Provide the [X, Y] coordinate of the cell's center where the given text is located.  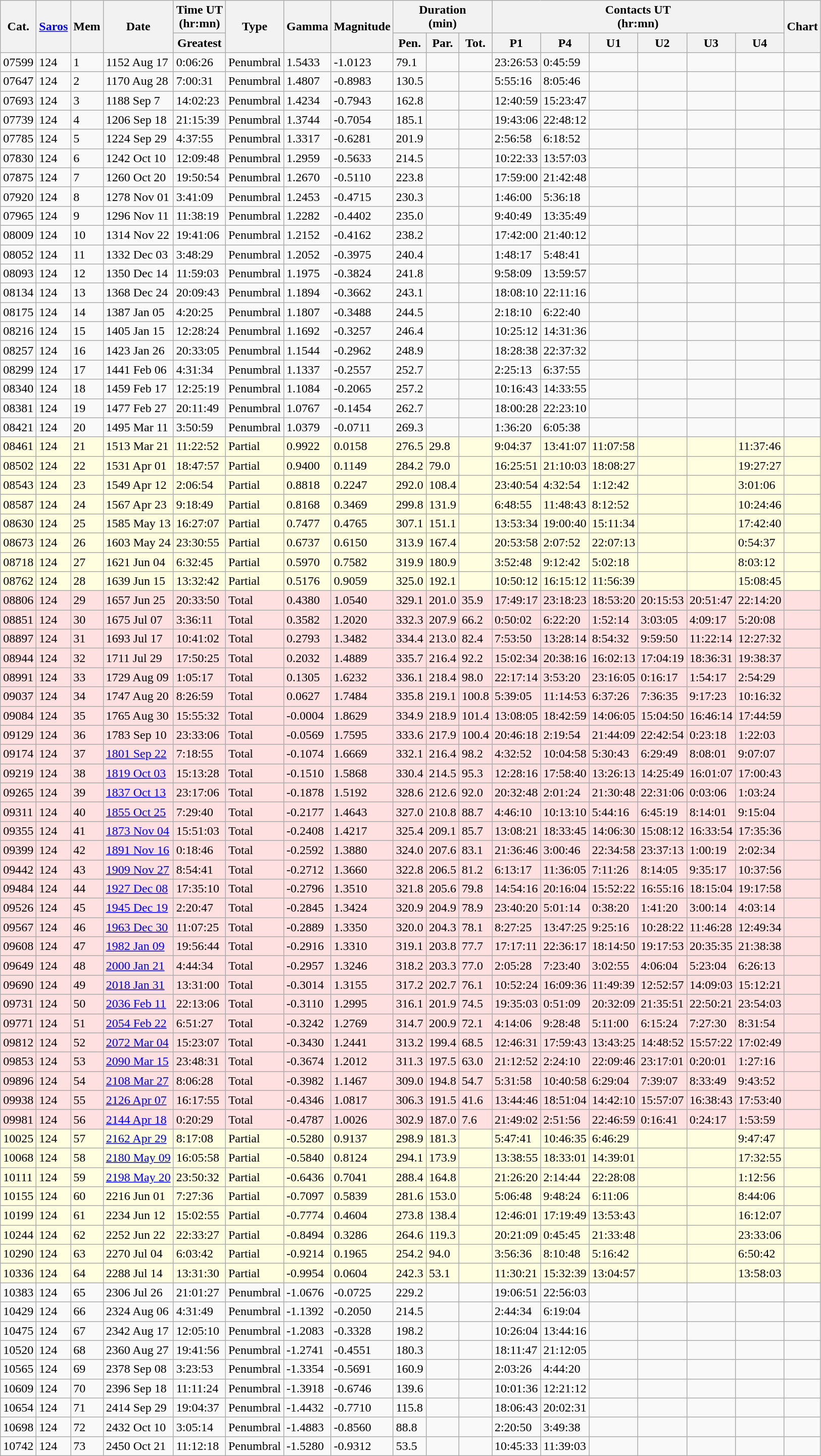
-0.2177 [308, 812]
09771 [18, 1023]
Time UT(hr:mn) [199, 17]
1.2453 [308, 196]
0.6150 [362, 542]
1621 Jun 04 [138, 562]
273.8 [409, 1216]
Pen. [409, 43]
17 [87, 370]
09355 [18, 831]
59 [87, 1177]
-0.6746 [362, 1388]
276.5 [409, 446]
1837 Oct 13 [138, 792]
0.3582 [308, 620]
17:44:59 [760, 716]
2144 Apr 18 [138, 1119]
11:56:39 [613, 581]
10520 [18, 1350]
0:20:01 [711, 1062]
19:41:56 [199, 1350]
1693 Jul 17 [138, 639]
2378 Sep 08 [138, 1369]
52 [87, 1042]
319.1 [409, 946]
15:02:55 [199, 1216]
17:49:17 [516, 600]
-0.0725 [362, 1292]
8:08:01 [711, 754]
10:04:58 [565, 754]
5:02:18 [613, 562]
1603 May 24 [138, 542]
1:54:17 [711, 677]
21:36:46 [516, 850]
1.2282 [308, 216]
19:56:44 [199, 946]
45 [87, 908]
08543 [18, 485]
7:27:30 [711, 1023]
15:57:22 [711, 1042]
1.3880 [362, 850]
-1.0123 [362, 62]
77.0 [475, 966]
10:46:35 [565, 1138]
333.6 [409, 735]
1.3246 [362, 966]
9:40:49 [516, 216]
07830 [18, 158]
6:32:45 [199, 562]
18:14:50 [613, 946]
23:26:53 [516, 62]
7:53:50 [516, 639]
57 [87, 1138]
1.4889 [362, 658]
1.4217 [362, 831]
5:48:41 [565, 254]
3:01:06 [760, 485]
11:49:39 [613, 985]
6:37:26 [613, 696]
09608 [18, 946]
14:39:01 [613, 1158]
1855 Oct 25 [138, 812]
17:59:00 [516, 177]
-0.5280 [308, 1138]
1206 Sep 18 [138, 120]
7:00:31 [199, 81]
22:14:20 [760, 600]
21:01:27 [199, 1292]
2252 Jun 22 [138, 1235]
9:48:24 [565, 1196]
6:45:19 [662, 812]
37 [87, 754]
22:33:27 [199, 1235]
77.7 [475, 946]
11:07:58 [613, 446]
11:14:53 [565, 696]
8:54:32 [613, 639]
56 [87, 1119]
1.2152 [308, 235]
22:50:21 [711, 1004]
10429 [18, 1312]
0.1305 [308, 677]
4:46:10 [516, 812]
9:35:17 [711, 869]
19:41:06 [199, 235]
4:31:34 [199, 370]
19:50:54 [199, 177]
P4 [565, 43]
8:05:46 [565, 81]
4:20:25 [199, 312]
3:48:29 [199, 254]
5:06:48 [516, 1196]
6:51:27 [199, 1023]
68 [87, 1350]
10:16:43 [516, 389]
08461 [18, 446]
2018 Jan 31 [138, 985]
13:47:25 [565, 927]
1224 Sep 29 [138, 139]
08093 [18, 274]
5:31:58 [516, 1081]
16:17:55 [199, 1100]
0.0604 [362, 1273]
199.4 [443, 1042]
79.1 [409, 62]
62 [87, 1235]
74.5 [475, 1004]
1.2959 [308, 158]
2:19:54 [565, 735]
13:28:14 [565, 639]
14:06:05 [613, 716]
09731 [18, 1004]
19:38:37 [760, 658]
1.3482 [362, 639]
22:36:17 [565, 946]
10565 [18, 1369]
9:07:07 [760, 754]
306.3 [409, 1100]
68.5 [475, 1042]
08257 [18, 350]
Duration(min) [443, 17]
20:32:09 [613, 1004]
2216 Jun 01 [138, 1196]
2:06:54 [199, 485]
240.4 [409, 254]
08851 [18, 620]
20:02:31 [565, 1408]
10742 [18, 1446]
12:05:10 [199, 1331]
10698 [18, 1427]
1296 Nov 11 [138, 216]
10 [87, 235]
2450 Oct 21 [138, 1446]
2 [87, 81]
1.3660 [362, 869]
209.1 [443, 831]
18:36:31 [711, 658]
-0.3674 [308, 1062]
U4 [760, 43]
78.1 [475, 927]
2432 Oct 10 [138, 1427]
20:33:05 [199, 350]
58 [87, 1158]
23:54:03 [760, 1004]
17:42:40 [760, 523]
1.2995 [362, 1004]
32 [87, 658]
313.2 [409, 1042]
4:44:20 [565, 1369]
-1.1392 [308, 1312]
2054 Feb 22 [138, 1023]
1423 Jan 26 [138, 350]
15:11:34 [613, 523]
16:05:58 [199, 1158]
203.3 [443, 966]
18:00:28 [516, 408]
1495 Mar 11 [138, 427]
1909 Nov 27 [138, 869]
79.0 [443, 466]
262.7 [409, 408]
13:53:43 [613, 1216]
21:38:38 [760, 946]
1.5868 [362, 773]
298.9 [409, 1138]
131.9 [443, 504]
23:37:13 [662, 850]
302.9 [409, 1119]
10:01:36 [516, 1388]
18:06:43 [516, 1408]
3:05:14 [199, 1427]
08421 [18, 427]
4:14:06 [516, 1023]
14 [87, 312]
72.1 [475, 1023]
6 [87, 158]
0.3469 [362, 504]
7:23:40 [565, 966]
16:01:07 [711, 773]
223.8 [409, 177]
212.6 [443, 792]
5:44:16 [613, 812]
1.5433 [308, 62]
241.8 [409, 274]
-0.3014 [308, 985]
332.3 [409, 620]
22:07:13 [613, 542]
-0.9214 [308, 1254]
2342 Aug 17 [138, 1331]
153.0 [443, 1196]
Tot. [475, 43]
23:40:20 [516, 908]
9:47:47 [760, 1138]
-0.0569 [308, 735]
6:03:42 [199, 1254]
6:13:17 [516, 869]
09938 [18, 1100]
10475 [18, 1331]
5:11:00 [613, 1023]
76.1 [475, 985]
1242 Oct 10 [138, 158]
5:47:41 [516, 1138]
41 [87, 831]
269.3 [409, 427]
6:22:40 [565, 312]
08502 [18, 466]
332.1 [409, 754]
204.9 [443, 908]
1.4807 [308, 81]
-0.3982 [308, 1081]
21:42:48 [565, 177]
-0.2557 [362, 370]
16:09:36 [565, 985]
7:11:26 [613, 869]
317.2 [409, 985]
-0.7774 [308, 1216]
0:03:06 [711, 792]
-0.4787 [308, 1119]
1927 Dec 08 [138, 889]
9:59:50 [662, 639]
-0.2592 [308, 850]
10199 [18, 1216]
-0.2408 [308, 831]
8:44:06 [760, 1196]
07739 [18, 120]
8:06:28 [199, 1081]
-0.5633 [362, 158]
1982 Jan 09 [138, 946]
23 [87, 485]
0.9059 [362, 581]
10383 [18, 1292]
2:02:34 [760, 850]
7.6 [475, 1119]
9:28:48 [565, 1023]
2306 Jul 26 [138, 1292]
30 [87, 620]
08944 [18, 658]
325.0 [409, 581]
10155 [18, 1196]
3:49:38 [565, 1427]
83.1 [475, 850]
5:23:04 [711, 966]
4:44:34 [199, 966]
21:10:03 [565, 466]
314.7 [409, 1023]
1.2670 [308, 177]
2414 Sep 29 [138, 1408]
82.4 [475, 639]
16:12:07 [760, 1216]
1477 Feb 27 [138, 408]
47 [87, 946]
70 [87, 1388]
1.1467 [362, 1081]
8:27:25 [516, 927]
151.1 [443, 523]
63.0 [475, 1062]
20:11:49 [199, 408]
6:46:29 [613, 1138]
66 [87, 1312]
8:31:54 [760, 1023]
39 [87, 792]
09084 [18, 716]
24 [87, 504]
139.6 [409, 1388]
Mem [87, 26]
43 [87, 869]
1891 Nov 16 [138, 850]
10:28:22 [662, 927]
3 [87, 101]
13 [87, 293]
6:29:49 [662, 754]
2108 Mar 27 [138, 1081]
20:32:48 [516, 792]
17:35:10 [199, 889]
192.1 [443, 581]
17:58:40 [565, 773]
1.0540 [362, 600]
12:28:24 [199, 331]
18:28:38 [516, 350]
218.4 [443, 677]
-1.3918 [308, 1388]
18:53:20 [613, 600]
-0.8983 [362, 81]
22:11:16 [565, 293]
9:43:52 [760, 1081]
1765 Aug 30 [138, 716]
22:23:10 [565, 408]
2:54:29 [760, 677]
15:08:12 [662, 831]
15 [87, 331]
5:30:43 [613, 754]
-0.4162 [362, 235]
16 [87, 350]
07785 [18, 139]
4:31:49 [199, 1312]
0.9137 [362, 1138]
10:40:58 [565, 1081]
2036 Feb 11 [138, 1004]
21:12:52 [516, 1062]
6:11:06 [613, 1196]
7 [87, 177]
1.3510 [362, 889]
180.3 [409, 1350]
313.9 [409, 542]
-0.2916 [308, 946]
1801 Sep 22 [138, 754]
61 [87, 1216]
167.4 [443, 542]
60 [87, 1196]
13:32:42 [199, 581]
1:27:16 [760, 1062]
2270 Jul 04 [138, 1254]
3:53:20 [565, 677]
254.2 [409, 1254]
-0.8560 [362, 1427]
1405 Jan 15 [138, 331]
22:28:08 [613, 1177]
-0.2050 [362, 1312]
3:52:48 [516, 562]
10654 [18, 1408]
12:25:19 [199, 389]
-0.2065 [362, 389]
11:07:25 [199, 927]
1963 Dec 30 [138, 927]
17:19:49 [565, 1216]
36 [87, 735]
1260 Oct 20 [138, 177]
19:35:03 [516, 1004]
07647 [18, 81]
10025 [18, 1138]
-0.7097 [308, 1196]
335.8 [409, 696]
1873 Nov 04 [138, 831]
194.8 [443, 1081]
08673 [18, 542]
213.0 [443, 639]
10:13:10 [565, 812]
13:26:13 [613, 773]
191.5 [443, 1100]
318.2 [409, 966]
8:12:52 [613, 504]
0.0158 [362, 446]
246.4 [409, 331]
119.3 [443, 1235]
65 [87, 1292]
1.1084 [308, 389]
19:27:27 [760, 466]
327.0 [409, 812]
11:39:03 [565, 1446]
1170 Aug 28 [138, 81]
-0.3257 [362, 331]
3:50:59 [199, 427]
13:38:55 [516, 1158]
2180 May 09 [138, 1158]
11 [87, 254]
26 [87, 542]
17:00:43 [760, 773]
-0.5840 [308, 1158]
292.0 [409, 485]
Cat. [18, 26]
1.0379 [308, 427]
15:23:07 [199, 1042]
16:25:51 [516, 466]
46 [87, 927]
Gamma [308, 26]
7:39:07 [662, 1081]
3:00:46 [565, 850]
-0.2889 [308, 927]
16:38:43 [711, 1100]
-1.2741 [308, 1350]
1:22:03 [760, 735]
0.7041 [362, 1177]
1:12:42 [613, 485]
14:54:16 [516, 889]
-0.5110 [362, 177]
09981 [18, 1119]
0.7477 [308, 523]
13:53:34 [516, 523]
18:08:27 [613, 466]
12:27:32 [760, 639]
-0.0711 [362, 427]
1441 Feb 06 [138, 370]
-0.1510 [308, 773]
0:24:17 [711, 1119]
23:16:05 [613, 677]
0.1965 [362, 1254]
1.1975 [308, 274]
15:04:50 [662, 716]
23:30:55 [199, 542]
15:12:21 [760, 985]
335.7 [409, 658]
10:45:33 [516, 1446]
181.3 [443, 1138]
18:51:04 [565, 1100]
0:16:17 [662, 677]
320.9 [409, 908]
202.7 [443, 985]
1278 Nov 01 [138, 196]
0:45:45 [565, 1235]
-0.3242 [308, 1023]
3:56:36 [516, 1254]
-0.3328 [362, 1331]
1.1807 [308, 312]
08381 [18, 408]
21:49:02 [516, 1119]
09399 [18, 850]
16:27:07 [199, 523]
101.4 [475, 716]
328.6 [409, 792]
281.6 [409, 1196]
-0.1878 [308, 792]
12:46:01 [516, 1216]
1.1544 [308, 350]
10:50:12 [516, 581]
1 [87, 62]
11:30:21 [516, 1273]
5 [87, 139]
12 [87, 274]
-0.4402 [362, 216]
1:41:20 [662, 908]
2:14:44 [565, 1177]
35.9 [475, 600]
1.3424 [362, 908]
19 [87, 408]
100.8 [475, 696]
09567 [18, 927]
242.3 [409, 1273]
53 [87, 1062]
21:12:05 [565, 1350]
1368 Dec 24 [138, 293]
1.3744 [308, 120]
173.9 [443, 1158]
0.0627 [308, 696]
-0.0004 [308, 716]
11:37:46 [760, 446]
15:32:39 [565, 1273]
0.6737 [308, 542]
2072 Mar 04 [138, 1042]
4:03:14 [760, 908]
1.2769 [362, 1023]
23:50:32 [199, 1177]
1:05:17 [199, 677]
6:19:04 [565, 1312]
0:38:20 [613, 908]
288.4 [409, 1177]
0.8818 [308, 485]
1.1337 [308, 370]
92.2 [475, 658]
4:09:17 [711, 620]
16:55:16 [662, 889]
2:25:13 [516, 370]
Contacts UT(hr:mn) [638, 17]
10:25:12 [516, 331]
218.9 [443, 716]
20:35:35 [711, 946]
11:48:43 [565, 504]
108.4 [443, 485]
16:02:13 [613, 658]
15:23:47 [565, 101]
35 [87, 716]
0.5970 [308, 562]
49 [87, 985]
9:25:16 [613, 927]
13:08:05 [516, 716]
1657 Jun 25 [138, 600]
0.5839 [362, 1196]
09690 [18, 985]
0:18:46 [199, 850]
14:25:49 [662, 773]
20:51:47 [711, 600]
334.9 [409, 716]
5:39:05 [516, 696]
17:32:55 [760, 1158]
1.2441 [362, 1042]
1675 Jul 07 [138, 620]
14:09:03 [711, 985]
13:44:16 [565, 1331]
330.4 [409, 773]
4:32:54 [565, 485]
1585 May 13 [138, 523]
207.9 [443, 620]
U2 [662, 43]
20:53:58 [516, 542]
324.0 [409, 850]
72 [87, 1427]
8:54:41 [199, 869]
23:48:31 [199, 1062]
54 [87, 1081]
3:00:14 [711, 908]
07875 [18, 177]
6:50:42 [760, 1254]
115.8 [409, 1408]
235.0 [409, 216]
1819 Oct 03 [138, 773]
5:01:14 [565, 908]
31 [87, 639]
22:46:59 [613, 1119]
81.2 [475, 869]
9:58:09 [516, 274]
1:03:24 [760, 792]
-0.5691 [362, 1369]
0.3286 [362, 1235]
33 [87, 677]
17:50:25 [199, 658]
3:23:53 [199, 1369]
9:15:04 [760, 812]
2234 Jun 12 [138, 1216]
09174 [18, 754]
19:04:37 [199, 1408]
10609 [18, 1388]
1.0767 [308, 408]
14:06:30 [613, 831]
1729 Aug 09 [138, 677]
12:09:48 [199, 158]
205.6 [443, 889]
18 [87, 389]
27 [87, 562]
-0.9312 [362, 1446]
-1.2083 [308, 1331]
53.5 [409, 1446]
0.4380 [308, 600]
13:31:00 [199, 985]
19:17:53 [662, 946]
3:03:05 [662, 620]
25 [87, 523]
0:50:02 [516, 620]
2:07:52 [565, 542]
10244 [18, 1235]
197.5 [443, 1062]
10:22:33 [516, 158]
1.1894 [308, 293]
2162 Apr 29 [138, 1138]
0.5176 [308, 581]
09265 [18, 792]
22:09:46 [613, 1062]
6:15:24 [662, 1023]
217.9 [443, 735]
4:37:55 [199, 139]
0.9922 [308, 446]
10:16:32 [760, 696]
2090 Mar 15 [138, 1062]
-0.3662 [362, 293]
10111 [18, 1177]
322.8 [409, 869]
15:57:07 [662, 1100]
23:17:06 [199, 792]
3:41:09 [199, 196]
22:17:14 [516, 677]
09311 [18, 812]
Saros [54, 26]
U1 [613, 43]
1387 Jan 05 [138, 312]
8:14:01 [711, 812]
1.3350 [362, 927]
10:52:24 [516, 985]
100.4 [475, 735]
22 [87, 466]
18:33:01 [565, 1158]
21:44:09 [613, 735]
2:20:47 [199, 908]
8:14:05 [662, 869]
1:46:00 [516, 196]
50 [87, 1004]
78.9 [475, 908]
180.9 [443, 562]
8:03:12 [760, 562]
11:36:05 [565, 869]
22:34:58 [613, 850]
08991 [18, 677]
64 [87, 1273]
79.8 [475, 889]
138.4 [443, 1216]
187.0 [443, 1119]
2288 Jul 14 [138, 1273]
10290 [18, 1254]
14:48:52 [662, 1042]
8:10:48 [565, 1254]
8 [87, 196]
21:26:20 [516, 1177]
5:16:42 [613, 1254]
0.1149 [362, 466]
14:02:23 [199, 101]
1:36:20 [516, 427]
2000 Jan 21 [138, 966]
21:30:48 [613, 792]
19:00:40 [565, 523]
10:26:04 [516, 1331]
12:52:57 [662, 985]
20 [87, 427]
8:33:49 [711, 1081]
Par. [443, 43]
10:24:46 [760, 504]
08806 [18, 600]
1639 Jun 15 [138, 581]
08762 [18, 581]
21:35:51 [662, 1004]
1.6232 [362, 677]
08052 [18, 254]
-0.3824 [362, 274]
0:16:41 [662, 1119]
252.7 [409, 370]
9:12:42 [565, 562]
1.3310 [362, 946]
13:58:03 [760, 1273]
09129 [18, 735]
18:11:47 [516, 1350]
92.0 [475, 792]
21:33:48 [613, 1235]
08630 [18, 523]
-0.4551 [362, 1350]
1.0817 [362, 1100]
1.7484 [362, 696]
1.0026 [362, 1119]
08897 [18, 639]
88.8 [409, 1427]
P1 [516, 43]
11:38:19 [199, 216]
15:08:45 [760, 581]
10068 [18, 1158]
5:36:18 [565, 196]
20:16:04 [565, 889]
4:06:04 [662, 966]
2126 Apr 07 [138, 1100]
0.2793 [308, 639]
1:52:14 [613, 620]
1350 Dec 14 [138, 274]
2:18:10 [516, 312]
73 [87, 1446]
23:18:23 [565, 600]
17:42:00 [516, 235]
17:53:40 [760, 1100]
08216 [18, 331]
2360 Aug 27 [138, 1350]
44 [87, 889]
1:53:59 [760, 1119]
-0.1074 [308, 754]
244.5 [409, 312]
284.2 [409, 466]
21:15:39 [199, 120]
-1.4883 [308, 1427]
7:27:36 [199, 1196]
5:20:08 [760, 620]
6:18:52 [565, 139]
-0.2796 [308, 889]
15:51:03 [199, 831]
09896 [18, 1081]
2:51:56 [565, 1119]
Magnitude [362, 26]
54.7 [475, 1081]
0:20:29 [199, 1119]
8:26:59 [199, 696]
34 [87, 696]
162.8 [409, 101]
1.5192 [362, 792]
17:59:43 [565, 1042]
15:13:28 [199, 773]
0.2247 [362, 485]
08340 [18, 389]
264.6 [409, 1235]
10336 [18, 1273]
-1.4432 [308, 1408]
299.8 [409, 504]
40 [87, 812]
4:32:52 [516, 754]
55 [87, 1100]
22:42:54 [662, 735]
10:37:56 [760, 869]
-0.2845 [308, 908]
1459 Feb 17 [138, 389]
2198 May 20 [138, 1177]
319.9 [409, 562]
12:40:59 [516, 101]
1:00:19 [711, 850]
11:12:18 [199, 1446]
6:48:55 [516, 504]
0.4604 [362, 1216]
22:48:12 [565, 120]
3:02:55 [613, 966]
4 [87, 120]
22:31:06 [662, 792]
1567 Apr 23 [138, 504]
13:59:57 [565, 274]
08009 [18, 235]
1:12:56 [760, 1177]
0:54:37 [760, 542]
98.2 [475, 754]
13:35:49 [565, 216]
12:28:16 [516, 773]
3:36:11 [199, 620]
09853 [18, 1062]
-0.6281 [362, 139]
19:17:58 [760, 889]
U3 [711, 43]
11:11:24 [199, 1388]
18:33:45 [565, 831]
29 [87, 600]
1.2020 [362, 620]
66.2 [475, 620]
7:36:35 [662, 696]
6:26:13 [760, 966]
08718 [18, 562]
1.2012 [362, 1062]
2:01:24 [565, 792]
-0.3488 [362, 312]
20:38:16 [565, 658]
1.7595 [362, 735]
20:21:09 [516, 1235]
16:15:12 [565, 581]
13:31:30 [199, 1273]
9:04:37 [516, 446]
08587 [18, 504]
08175 [18, 312]
7:29:40 [199, 812]
28 [87, 581]
-0.3975 [362, 254]
98.0 [475, 677]
9:17:23 [711, 696]
1783 Sep 10 [138, 735]
204.3 [443, 927]
22:56:03 [565, 1292]
200.9 [443, 1023]
1152 Aug 17 [138, 62]
69 [87, 1369]
0.8124 [362, 1158]
248.9 [409, 350]
219.1 [443, 696]
07693 [18, 101]
334.4 [409, 639]
1531 Apr 01 [138, 466]
16:46:14 [711, 716]
1.3155 [362, 985]
09812 [18, 1042]
-0.4346 [308, 1100]
329.1 [409, 600]
1747 Aug 20 [138, 696]
22:37:32 [565, 350]
2:05:28 [516, 966]
316.1 [409, 1004]
-0.2712 [308, 869]
0:06:26 [199, 62]
206.5 [443, 869]
1:48:17 [516, 254]
63 [87, 1254]
0.8168 [308, 504]
9:18:49 [199, 504]
13:41:07 [565, 446]
-1.0676 [308, 1292]
09526 [18, 908]
13:44:46 [516, 1100]
71 [87, 1408]
14:31:36 [565, 331]
8:17:08 [199, 1138]
1.4234 [308, 101]
320.0 [409, 927]
53.1 [443, 1273]
13:43:25 [613, 1042]
1.4643 [362, 812]
-0.7054 [362, 120]
07599 [18, 62]
2:03:26 [516, 1369]
16:33:54 [711, 831]
2:44:34 [516, 1312]
11:46:28 [711, 927]
07965 [18, 216]
-0.2957 [308, 966]
-0.9954 [308, 1273]
42 [87, 850]
-1.5280 [308, 1446]
38 [87, 773]
1.2052 [308, 254]
13:04:57 [613, 1273]
13:08:21 [516, 831]
2:56:58 [516, 139]
1945 Dec 19 [138, 908]
5:55:16 [516, 81]
1549 Apr 12 [138, 485]
2396 Sep 18 [138, 1388]
17:02:49 [760, 1042]
-0.4715 [362, 196]
18:08:10 [516, 293]
Greatest [199, 43]
14:42:10 [613, 1100]
-0.6436 [308, 1177]
0:51:09 [565, 1004]
2:24:10 [565, 1062]
6:37:55 [565, 370]
21:40:12 [565, 235]
307.1 [409, 523]
20:09:43 [199, 293]
1.8629 [362, 716]
-1.3354 [308, 1369]
11:59:03 [199, 274]
243.1 [409, 293]
09649 [18, 966]
19:43:06 [516, 120]
Type [255, 26]
1314 Nov 22 [138, 235]
21 [87, 446]
12:21:12 [565, 1388]
130.5 [409, 81]
09219 [18, 773]
0.7582 [362, 562]
1188 Sep 7 [138, 101]
17:35:36 [760, 831]
23:40:54 [516, 485]
10:41:02 [199, 639]
6:29:04 [613, 1081]
210.8 [443, 812]
321.8 [409, 889]
6:05:38 [565, 427]
1513 Mar 21 [138, 446]
325.4 [409, 831]
230.3 [409, 196]
-0.7943 [362, 101]
29.8 [443, 446]
19:06:51 [516, 1292]
95.3 [475, 773]
18:42:59 [565, 716]
08299 [18, 370]
-0.7710 [362, 1408]
20:33:50 [199, 600]
09037 [18, 696]
309.0 [409, 1081]
17:04:19 [662, 658]
7:18:55 [199, 754]
1711 Jul 29 [138, 658]
2:20:50 [516, 1427]
12:46:31 [516, 1042]
94.0 [443, 1254]
23:17:01 [662, 1062]
-0.3110 [308, 1004]
51 [87, 1023]
17:17:11 [516, 946]
0.2032 [308, 658]
-0.8494 [308, 1235]
-0.1454 [362, 408]
2324 Aug 06 [138, 1312]
15:02:34 [516, 658]
41.6 [475, 1100]
18:15:04 [711, 889]
-0.3430 [308, 1042]
67 [87, 1331]
20:46:18 [516, 735]
311.3 [409, 1062]
238.2 [409, 235]
11:22:52 [199, 446]
09442 [18, 869]
0:23:18 [711, 735]
-0.2962 [362, 350]
9 [87, 216]
Date [138, 26]
203.8 [443, 946]
207.6 [443, 850]
164.8 [443, 1177]
15:52:22 [613, 889]
09484 [18, 889]
198.2 [409, 1331]
6:22:20 [565, 620]
0.4765 [362, 523]
1.3317 [308, 139]
185.1 [409, 120]
1332 Dec 03 [138, 254]
336.1 [409, 677]
257.2 [409, 389]
0:45:59 [565, 62]
160.9 [409, 1369]
22:13:06 [199, 1004]
15:55:32 [199, 716]
11:22:14 [711, 639]
07920 [18, 196]
1.6669 [362, 754]
229.2 [409, 1292]
Chart [802, 26]
0.9400 [308, 466]
201.0 [443, 600]
18:47:57 [199, 466]
14:33:55 [565, 389]
12:49:34 [760, 927]
20:15:53 [662, 600]
08134 [18, 293]
88.7 [475, 812]
294.1 [409, 1158]
48 [87, 966]
1.1692 [308, 331]
13:57:03 [565, 158]
85.7 [475, 831]
